Provide the [X, Y] coordinate of the cell's center where the given text is located.  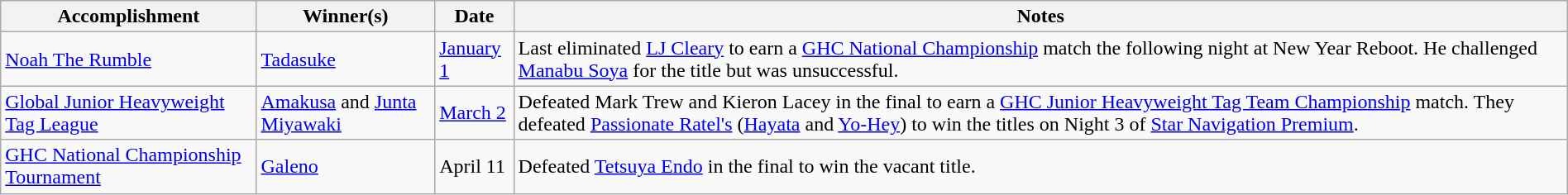
Global Junior Heavyweight Tag League [129, 112]
Defeated Tetsuya Endo in the final to win the vacant title. [1040, 167]
Noah The Rumble [129, 59]
GHC National Championship Tournament [129, 167]
January 1 [475, 59]
Winner(s) [346, 17]
Date [475, 17]
April 11 [475, 167]
Notes [1040, 17]
March 2 [475, 112]
Galeno [346, 167]
Amakusa and Junta Miyawaki [346, 112]
Accomplishment [129, 17]
Tadasuke [346, 59]
